Extract the (X, Y) coordinate from the center of the cell holding the provided text.  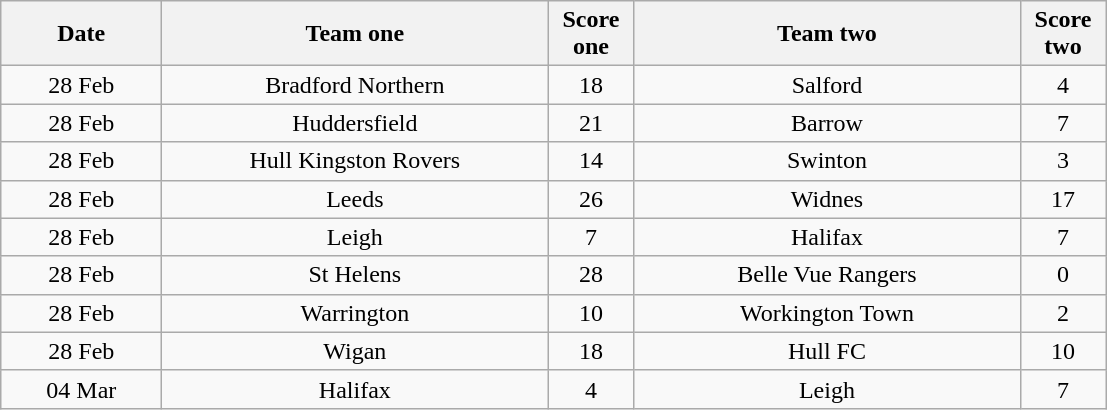
Barrow (827, 123)
Warrington (355, 313)
St Helens (355, 275)
Workington Town (827, 313)
Score one (591, 34)
Belle Vue Rangers (827, 275)
Team one (355, 34)
Date (82, 34)
Hull FC (827, 351)
Huddersfield (355, 123)
Salford (827, 85)
Team two (827, 34)
3 (1063, 161)
14 (591, 161)
26 (591, 199)
17 (1063, 199)
Hull Kingston Rovers (355, 161)
21 (591, 123)
Swinton (827, 161)
0 (1063, 275)
Wigan (355, 351)
Leeds (355, 199)
28 (591, 275)
Widnes (827, 199)
04 Mar (82, 389)
2 (1063, 313)
Bradford Northern (355, 85)
Score two (1063, 34)
